For the text-containing cell, return its midpoint in [X, Y] coordinate format. 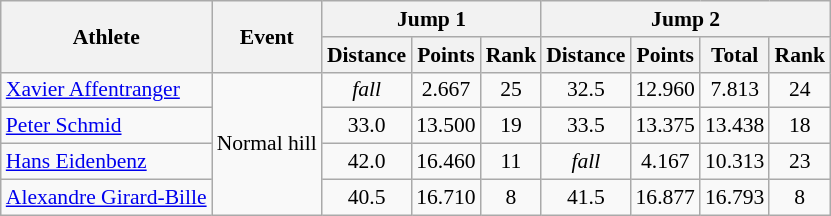
33.5 [586, 126]
Normal hill [267, 143]
12.960 [664, 90]
Jump 2 [686, 19]
25 [512, 90]
Peter Schmid [106, 126]
16.877 [664, 197]
10.313 [734, 162]
Athlete [106, 36]
13.500 [446, 126]
24 [800, 90]
16.793 [734, 197]
16.710 [446, 197]
16.460 [446, 162]
7.813 [734, 90]
42.0 [366, 162]
Hans Eidenbenz [106, 162]
Total [734, 55]
2.667 [446, 90]
Xavier Affentranger [106, 90]
40.5 [366, 197]
19 [512, 126]
4.167 [664, 162]
33.0 [366, 126]
23 [800, 162]
Event [267, 36]
13.438 [734, 126]
18 [800, 126]
41.5 [586, 197]
32.5 [586, 90]
11 [512, 162]
Alexandre Girard-Bille [106, 197]
13.375 [664, 126]
Jump 1 [432, 19]
